Scan for the cell matching the given text and deliver its (x, y) coordinate at center. 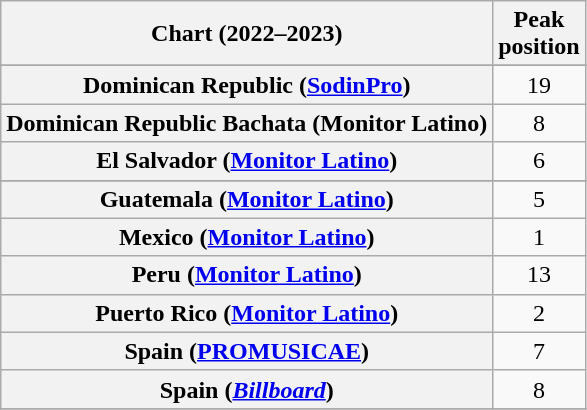
Peru (Monitor Latino) (247, 275)
Peakposition (539, 34)
1 (539, 237)
5 (539, 199)
El Salvador (Monitor Latino) (247, 161)
13 (539, 275)
Spain (PROMUSICAE) (247, 351)
19 (539, 85)
7 (539, 351)
Guatemala (Monitor Latino) (247, 199)
2 (539, 313)
Chart (2022–2023) (247, 34)
Mexico (Monitor Latino) (247, 237)
Spain (Billboard) (247, 389)
Dominican Republic Bachata (Monitor Latino) (247, 123)
6 (539, 161)
Dominican Republic (SodinPro) (247, 85)
Puerto Rico (Monitor Latino) (247, 313)
